Locate the cell with the specified text and output its (x, y) center coordinate. 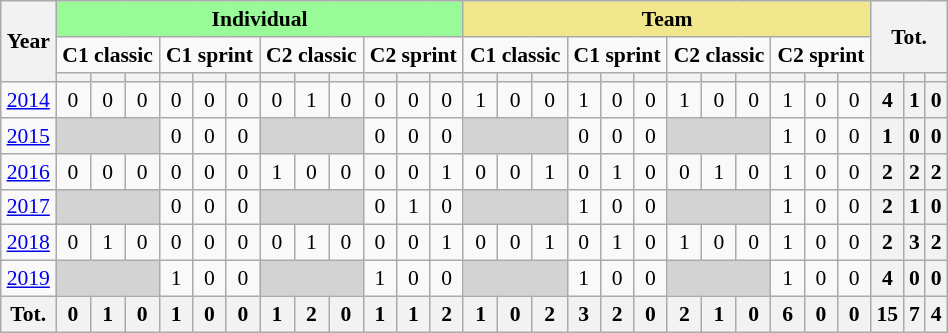
2014 (28, 101)
Year (28, 42)
2015 (28, 136)
15 (888, 314)
Team (667, 19)
Individual (260, 19)
6 (788, 314)
2018 (28, 243)
7 (915, 314)
2016 (28, 172)
2017 (28, 207)
2019 (28, 279)
